Output the [X, Y] coordinate of the center of the cell containing the given text.  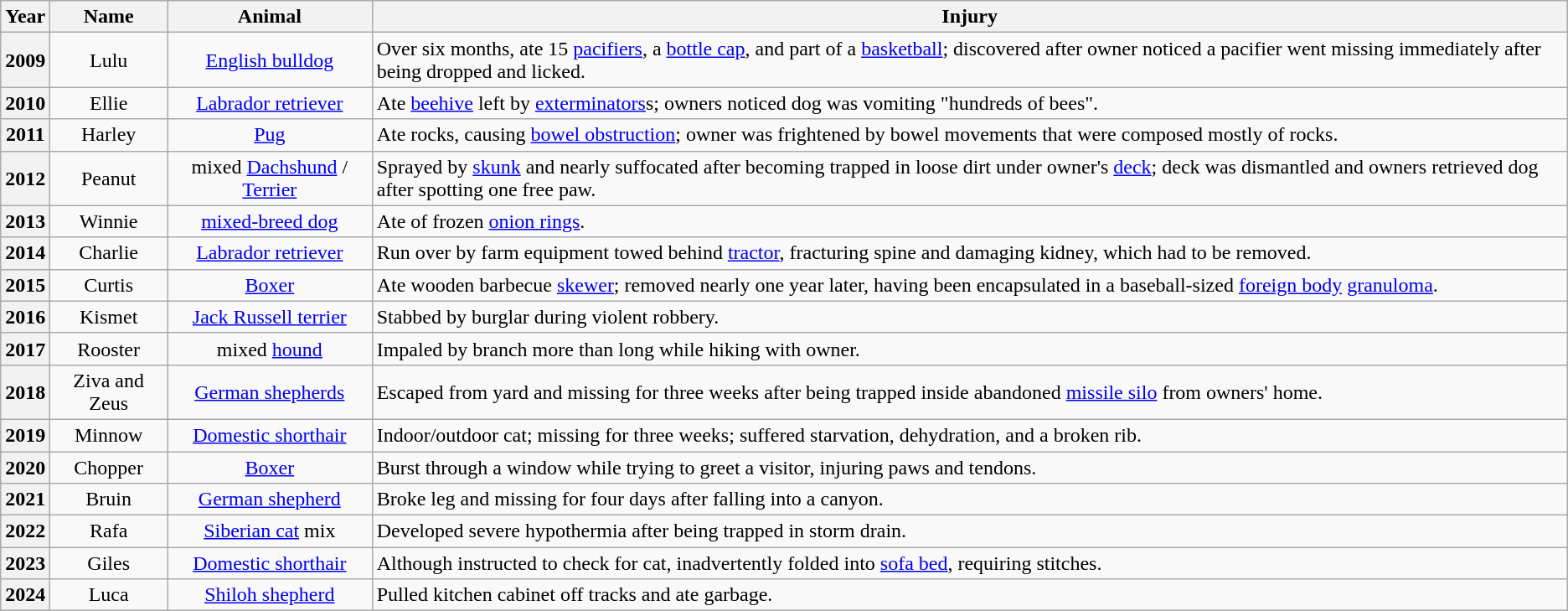
Harley [109, 135]
Name [109, 17]
Escaped from yard and missing for three weeks after being trapped inside abandoned missile silo from owners' home. [970, 392]
Impaled by branch more than long while hiking with owner. [970, 349]
2024 [25, 595]
Ziva and Zeus [109, 392]
Run over by farm equipment towed behind tractor, fracturing spine and damaging kidney, which had to be removed. [970, 253]
2020 [25, 467]
Pulled kitchen cabinet off tracks and ate garbage. [970, 595]
Winnie [109, 221]
Year [25, 17]
Ate rocks, causing bowel obstruction; owner was frightened by bowel movements that were composed mostly of rocks. [970, 135]
Broke leg and missing for four days after falling into a canyon. [970, 500]
mixed Dachshund / Terrier [270, 178]
Bruin [109, 500]
2022 [25, 531]
Luca [109, 595]
Although instructed to check for cat, inadvertently folded into sofa bed, requiring stitches. [970, 563]
Jack Russell terrier [270, 317]
mixed hound [270, 349]
2016 [25, 317]
2013 [25, 221]
Injury [970, 17]
German shepherd [270, 500]
Lulu [109, 60]
Curtis [109, 285]
2012 [25, 178]
Shiloh shepherd [270, 595]
Ellie [109, 103]
Siberian cat mix [270, 531]
Stabbed by burglar during violent robbery. [970, 317]
Developed severe hypothermia after being trapped in storm drain. [970, 531]
English bulldog [270, 60]
Ate of frozen onion rings. [970, 221]
2010 [25, 103]
Burst through a window while trying to greet a visitor, injuring paws and tendons. [970, 467]
Pug [270, 135]
Chopper [109, 467]
2009 [25, 60]
2014 [25, 253]
Indoor/outdoor cat; missing for three weeks; suffered starvation, dehydration, and a broken rib. [970, 435]
Peanut [109, 178]
Charlie [109, 253]
Kismet [109, 317]
2019 [25, 435]
German shepherds [270, 392]
2018 [25, 392]
Ate beehive left by exterminatorss; owners noticed dog was vomiting "hundreds of bees". [970, 103]
2023 [25, 563]
2021 [25, 500]
Animal [270, 17]
2017 [25, 349]
Rooster [109, 349]
Rafa [109, 531]
2011 [25, 135]
2015 [25, 285]
mixed-breed dog [270, 221]
Giles [109, 563]
Ate wooden barbecue skewer; removed nearly one year later, having been encapsulated in a baseball-sized foreign body granuloma. [970, 285]
Minnow [109, 435]
